Determine the [X, Y] coordinate at the center of the cell enclosing the given text.  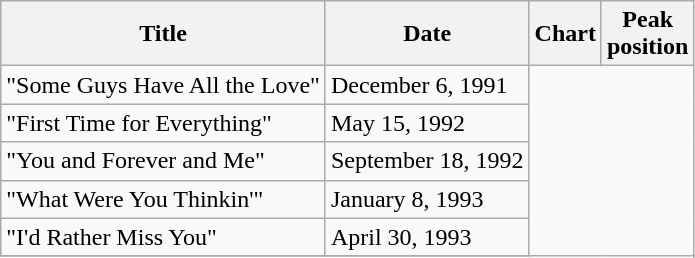
Title [164, 34]
"You and Forever and Me" [164, 161]
September 18, 1992 [427, 161]
"What Were You Thinkin'" [164, 199]
"First Time for Everything" [164, 123]
December 6, 1991 [427, 85]
January 8, 1993 [427, 199]
Peakposition [647, 34]
Date [427, 34]
April 30, 1993 [427, 237]
Chart [565, 34]
"I'd Rather Miss You" [164, 237]
"Some Guys Have All the Love" [164, 85]
May 15, 1992 [427, 123]
